Locate the cell with the specified text and output its (X, Y) center coordinate. 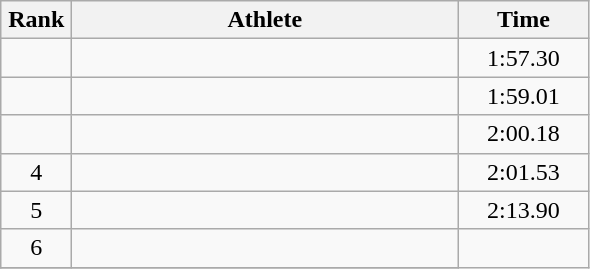
1:59.01 (524, 96)
Time (524, 20)
2:01.53 (524, 172)
4 (36, 172)
5 (36, 210)
6 (36, 248)
2:00.18 (524, 134)
Athlete (265, 20)
Rank (36, 20)
1:57.30 (524, 58)
2:13.90 (524, 210)
